Return [X, Y] of the center of cell containing provided text 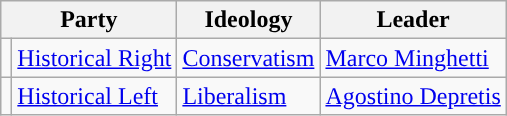
Conservatism [248, 58]
Marco Minghetti [413, 58]
Party [89, 20]
Ideology [248, 20]
Leader [413, 20]
Agostino Depretis [413, 96]
Liberalism [248, 96]
Historical Right [94, 58]
Historical Left [94, 96]
